Output the [x, y] coordinate of the center of the cell containing the given text.  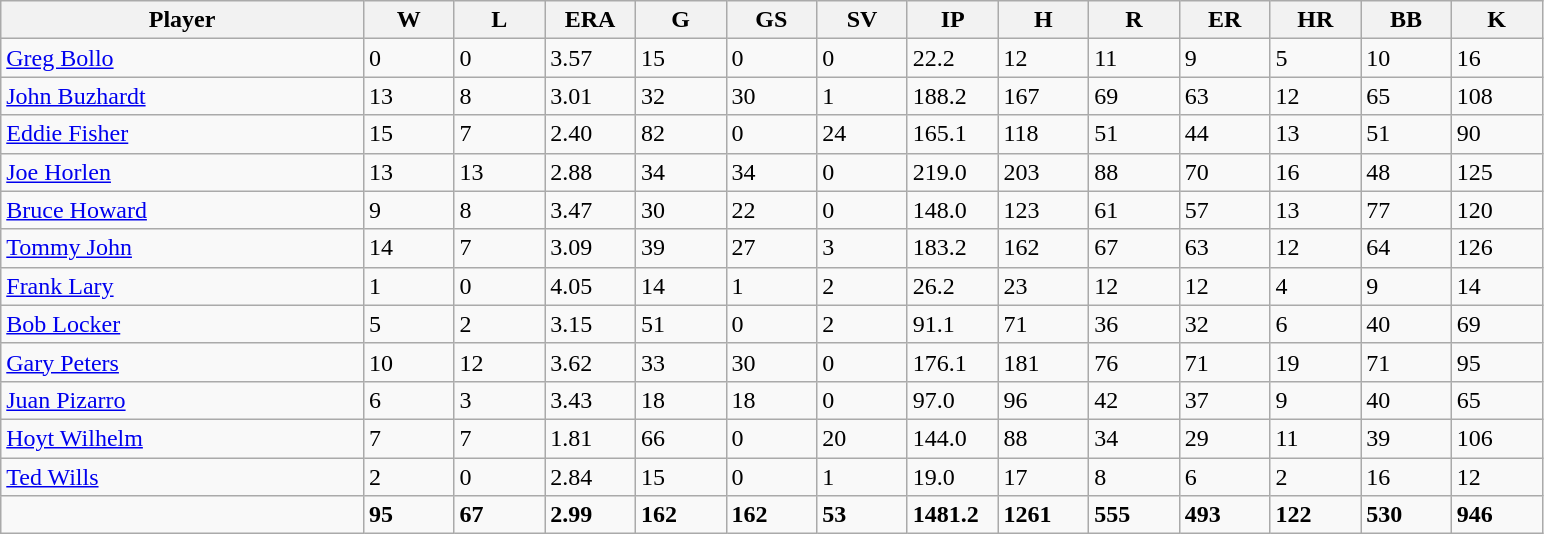
17 [1044, 477]
70 [1224, 172]
57 [1224, 210]
530 [1406, 515]
John Buzhardt [182, 96]
1261 [1044, 515]
555 [1134, 515]
3.15 [590, 324]
61 [1134, 210]
3.43 [590, 400]
125 [1496, 172]
42 [1134, 400]
33 [680, 362]
3.01 [590, 96]
97.0 [952, 400]
2.84 [590, 477]
148.0 [952, 210]
66 [680, 438]
Eddie Fisher [182, 134]
IP [952, 20]
29 [1224, 438]
Ted Wills [182, 477]
3.47 [590, 210]
19.0 [952, 477]
L [500, 20]
SV [862, 20]
Hoyt Wilhelm [182, 438]
27 [772, 248]
Greg Bollo [182, 58]
Juan Pizarro [182, 400]
44 [1224, 134]
20 [862, 438]
24 [862, 134]
96 [1044, 400]
165.1 [952, 134]
2.99 [590, 515]
GS [772, 20]
48 [1406, 172]
37 [1224, 400]
Player [182, 20]
3.57 [590, 58]
23 [1044, 286]
3.09 [590, 248]
36 [1134, 324]
W [408, 20]
R [1134, 20]
22 [772, 210]
1481.2 [952, 515]
176.1 [952, 362]
91.1 [952, 324]
122 [1316, 515]
1.81 [590, 438]
123 [1044, 210]
19 [1316, 362]
G [680, 20]
Tommy John [182, 248]
126 [1496, 248]
4.05 [590, 286]
BB [1406, 20]
183.2 [952, 248]
22.2 [952, 58]
120 [1496, 210]
181 [1044, 362]
26.2 [952, 286]
Gary Peters [182, 362]
Joe Horlen [182, 172]
219.0 [952, 172]
106 [1496, 438]
82 [680, 134]
53 [862, 515]
H [1044, 20]
K [1496, 20]
118 [1044, 134]
HR [1316, 20]
108 [1496, 96]
Bruce Howard [182, 210]
77 [1406, 210]
ER [1224, 20]
2.88 [590, 172]
Frank Lary [182, 286]
ERA [590, 20]
167 [1044, 96]
64 [1406, 248]
946 [1496, 515]
4 [1316, 286]
76 [1134, 362]
144.0 [952, 438]
2.40 [590, 134]
188.2 [952, 96]
493 [1224, 515]
90 [1496, 134]
3.62 [590, 362]
203 [1044, 172]
Bob Locker [182, 324]
